Find where the given text appears and provide that cell's center as (X, Y) coordinate. 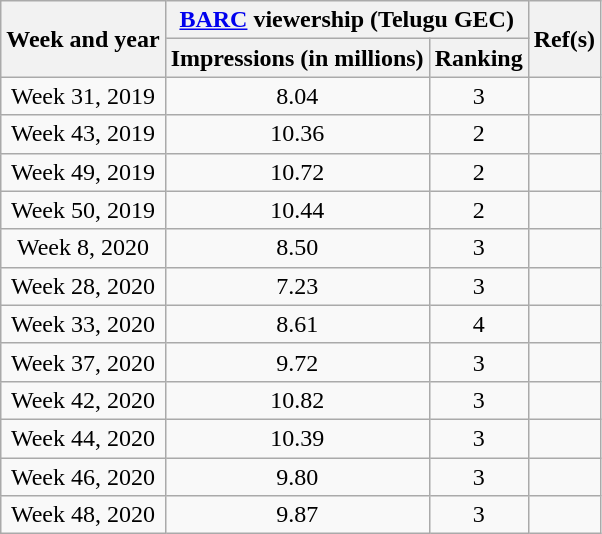
10.36 (297, 134)
Week 50, 2019 (83, 210)
Week 48, 2020 (83, 515)
10.72 (297, 172)
7.23 (297, 286)
Week 33, 2020 (83, 324)
9.72 (297, 362)
Week 8, 2020 (83, 248)
Week 31, 2019 (83, 96)
Week 42, 2020 (83, 400)
Week 28, 2020 (83, 286)
10.44 (297, 210)
Ref(s) (564, 39)
10.82 (297, 400)
10.39 (297, 438)
9.80 (297, 477)
Week 46, 2020 (83, 477)
8.50 (297, 248)
BARC viewership (Telugu GEC) (346, 20)
Week and year (83, 39)
Week 37, 2020 (83, 362)
4 (478, 324)
8.04 (297, 96)
Week 43, 2019 (83, 134)
Week 49, 2019 (83, 172)
Week 44, 2020 (83, 438)
Ranking (478, 58)
Impressions (in millions) (297, 58)
9.87 (297, 515)
8.61 (297, 324)
